Search for the cell housing the specified text and yield its (X, Y) center coordinate. 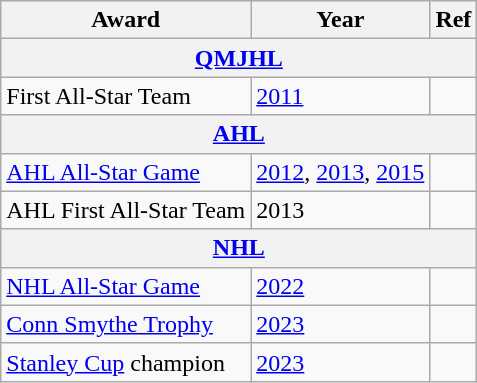
NHL All-Star Game (126, 286)
2022 (340, 286)
Conn Smythe Trophy (126, 324)
Award (126, 20)
AHL First All-Star Team (126, 210)
AHL (239, 134)
2012, 2013, 2015 (340, 172)
QMJHL (239, 58)
NHL (239, 248)
2011 (340, 96)
AHL All-Star Game (126, 172)
Year (340, 20)
First All-Star Team (126, 96)
2013 (340, 210)
Stanley Cup champion (126, 362)
Ref (454, 20)
